Pinpoint the cell where the given text exists, returning its (x, y) midpoint coordinate. 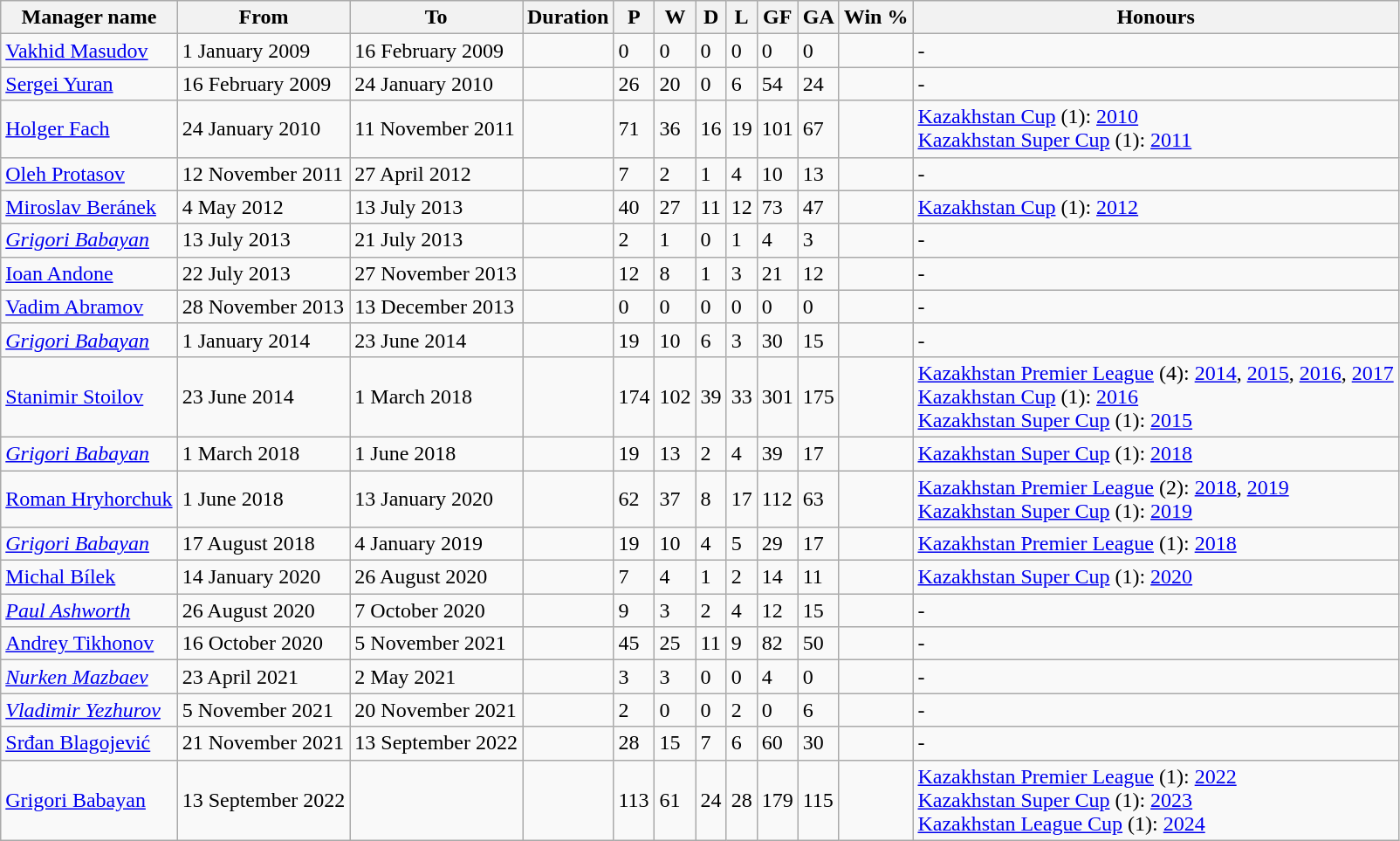
179 (777, 800)
Kazakhstan Premier League (1): 2018 (1156, 544)
Manager name (89, 17)
33 (742, 396)
14 (777, 577)
Kazakhstan Super Cup (1): 2018 (1156, 453)
Kazakhstan Premier League (2): 2018, 2019 Kazakhstan Super Cup (1): 2019 (1156, 498)
21 (777, 273)
Sergei Yuran (89, 84)
63 (819, 498)
17 August 2018 (264, 544)
102 (676, 396)
L (742, 17)
12 November 2011 (264, 174)
175 (819, 396)
1 January 2014 (264, 340)
115 (819, 800)
W (676, 17)
1 January 2009 (264, 51)
2 May 2021 (436, 677)
To (436, 17)
Vakhid Masudov (89, 51)
5 (742, 544)
Kazakhstan Cup (1): 2012 (1156, 207)
29 (777, 544)
71 (634, 129)
174 (634, 396)
16 (710, 129)
Ioan Andone (89, 273)
From (264, 17)
301 (777, 396)
21 July 2013 (436, 240)
67 (819, 129)
82 (777, 644)
4 May 2012 (264, 207)
Oleh Protasov (89, 174)
Stanimir Stoilov (89, 396)
60 (777, 743)
Holger Fach (89, 129)
27 (676, 207)
27 November 2013 (436, 273)
20 (676, 84)
40 (634, 207)
62 (634, 498)
26 (634, 84)
50 (819, 644)
54 (777, 84)
Vladimir Yezhurov (89, 710)
Kazakhstan Cup (1): 2010 Kazakhstan Super Cup (1): 2011 (1156, 129)
13 January 2020 (436, 498)
37 (676, 498)
Nurken Mazbaev (89, 677)
Kazakhstan Super Cup (1): 2020 (1156, 577)
Andrey Tikhonov (89, 644)
13 December 2013 (436, 307)
Miroslav Beránek (89, 207)
73 (777, 207)
27 April 2012 (436, 174)
47 (819, 207)
Roman Hryhorchuk (89, 498)
21 November 2021 (264, 743)
4 January 2019 (436, 544)
22 July 2013 (264, 273)
113 (634, 800)
Kazakhstan Premier League (4): 2014, 2015, 2016, 2017 Kazakhstan Cup (1): 2016 Kazakhstan Super Cup (1): 2015 (1156, 396)
GF (777, 17)
Honours (1156, 17)
Kazakhstan Premier League (1): 2022 Kazakhstan Super Cup (1): 2023 Kazakhstan League Cup (1): 2024 (1156, 800)
61 (676, 800)
P (634, 17)
25 (676, 644)
14 January 2020 (264, 577)
45 (634, 644)
Michal Bílek (89, 577)
20 November 2021 (436, 710)
GA (819, 17)
Paul Ashworth (89, 610)
11 November 2011 (436, 129)
7 October 2020 (436, 610)
Srđan Blagojević (89, 743)
112 (777, 498)
23 April 2021 (264, 677)
Vadim Abramov (89, 307)
Win % (876, 17)
Duration (567, 17)
36 (676, 129)
D (710, 17)
16 October 2020 (264, 644)
28 November 2013 (264, 307)
101 (777, 129)
